Pinpoint the cell where the given text exists, returning its [X, Y] midpoint coordinate. 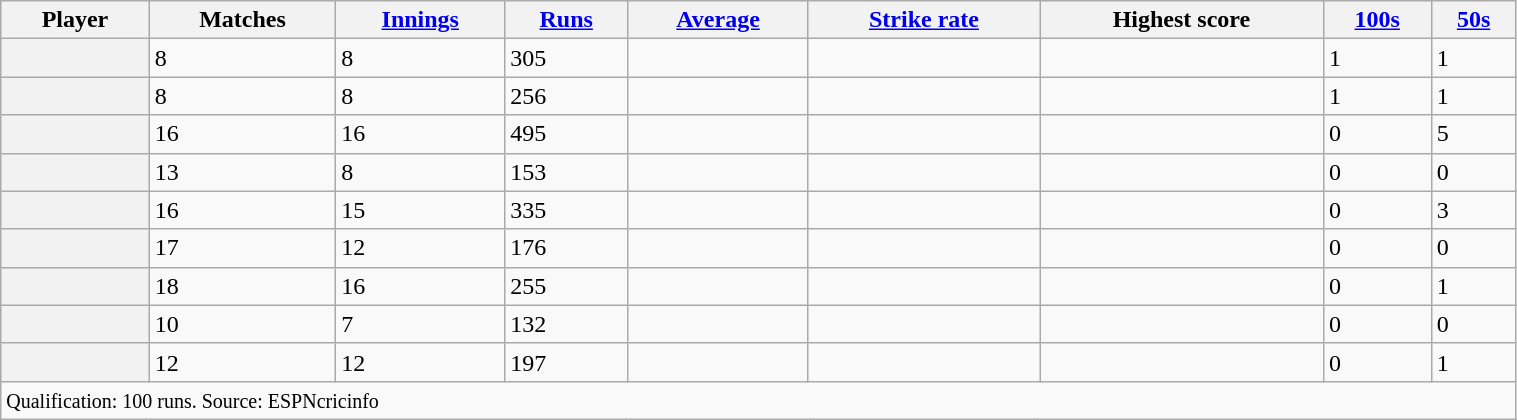
176 [566, 248]
Runs [566, 20]
50s [1474, 20]
Innings [420, 20]
10 [242, 324]
7 [420, 324]
255 [566, 286]
5 [1474, 134]
335 [566, 210]
Strike rate [924, 20]
13 [242, 172]
495 [566, 134]
17 [242, 248]
18 [242, 286]
100s [1377, 20]
Player [75, 20]
132 [566, 324]
Highest score [1182, 20]
Qualification: 100 runs. Source: ESPNcricinfo [758, 400]
Average [718, 20]
305 [566, 58]
153 [566, 172]
256 [566, 96]
Matches [242, 20]
197 [566, 362]
15 [420, 210]
3 [1474, 210]
